Extract the [X, Y] coordinate from the center of the cell holding the provided text.  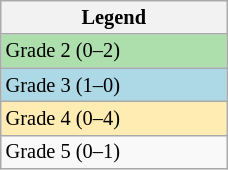
Grade 5 (0–1) [114, 152]
Grade 2 (0–2) [114, 51]
Grade 4 (0–4) [114, 118]
Grade 3 (1–0) [114, 85]
Legend [114, 17]
